Identify which cell holds the provided text, then report its [x, y] central coordinate. 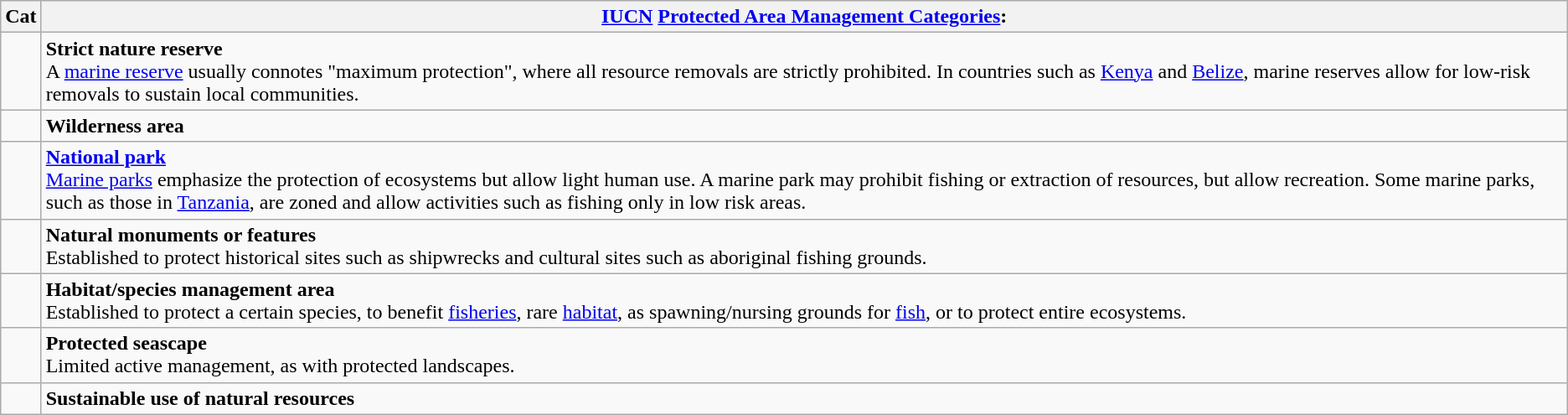
Natural monuments or featuresEstablished to protect historical sites such as shipwrecks and cultural sites such as aboriginal fishing grounds. [804, 246]
Protected seascapeLimited active management, as with protected landscapes. [804, 355]
IUCN Protected Area Management Categories: [804, 17]
Sustainable use of natural resources [804, 398]
Cat [21, 17]
Wilderness area [804, 126]
